Return the (x, y) coordinate for the center point of the cell that contains the specified text.  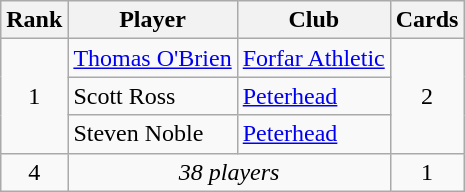
Club (314, 20)
Cards (427, 20)
Player (152, 20)
2 (427, 96)
Steven Noble (152, 134)
Forfar Athletic (314, 58)
Thomas O'Brien (152, 58)
4 (34, 172)
38 players (229, 172)
Rank (34, 20)
Scott Ross (152, 96)
